Pinpoint the cell where the given text exists, returning its (x, y) midpoint coordinate. 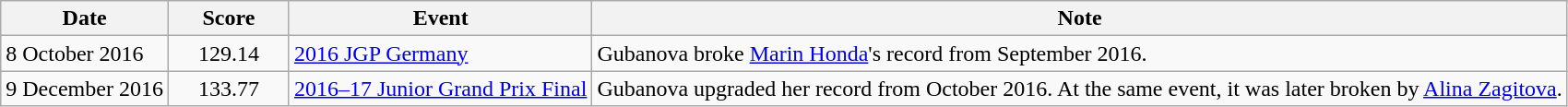
Score (229, 18)
9 December 2016 (85, 89)
129.14 (229, 53)
2016–17 Junior Grand Prix Final (440, 89)
Event (440, 18)
Date (85, 18)
Gubanova broke Marin Honda's record from September 2016. (1079, 53)
Gubanova upgraded her record from October 2016. At the same event, it was later broken by Alina Zagitova. (1079, 89)
133.77 (229, 89)
8 October 2016 (85, 53)
2016 JGP Germany (440, 53)
Note (1079, 18)
